Return the [X, Y] coordinate for the center point of the cell that contains the specified text.  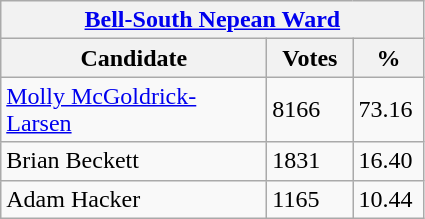
1165 [310, 199]
Adam Hacker [134, 199]
Bell-South Nepean Ward [212, 20]
73.16 [388, 110]
Votes [310, 58]
1831 [310, 161]
Brian Beckett [134, 161]
16.40 [388, 161]
8166 [310, 110]
Candidate [134, 58]
% [388, 58]
10.44 [388, 199]
Molly McGoldrick-Larsen [134, 110]
